Pinpoint the cell where the given text exists, returning its [X, Y] midpoint coordinate. 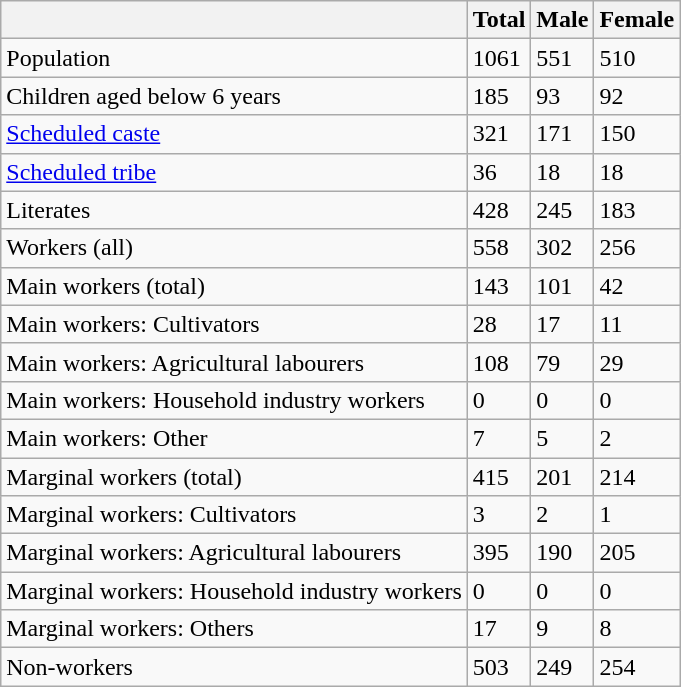
Marginal workers: Agricultural labourers [234, 553]
28 [499, 324]
Marginal workers (total) [234, 477]
302 [562, 248]
Main workers: Other [234, 438]
Children aged below 6 years [234, 96]
Female [637, 20]
Main workers: Cultivators [234, 324]
Male [562, 20]
29 [637, 362]
150 [637, 134]
Marginal workers: Others [234, 629]
9 [562, 629]
201 [562, 477]
256 [637, 248]
Scheduled caste [234, 134]
395 [499, 553]
11 [637, 324]
1 [637, 515]
Total [499, 20]
143 [499, 286]
79 [562, 362]
Marginal workers: Household industry workers [234, 591]
205 [637, 553]
415 [499, 477]
Main workers: Household industry workers [234, 400]
Literates [234, 210]
Population [234, 58]
249 [562, 667]
Main workers (total) [234, 286]
42 [637, 286]
510 [637, 58]
7 [499, 438]
5 [562, 438]
Scheduled tribe [234, 172]
245 [562, 210]
183 [637, 210]
254 [637, 667]
503 [499, 667]
101 [562, 286]
321 [499, 134]
428 [499, 210]
551 [562, 58]
171 [562, 134]
8 [637, 629]
3 [499, 515]
185 [499, 96]
Main workers: Agricultural labourers [234, 362]
214 [637, 477]
92 [637, 96]
108 [499, 362]
558 [499, 248]
Non-workers [234, 667]
Marginal workers: Cultivators [234, 515]
Workers (all) [234, 248]
36 [499, 172]
1061 [499, 58]
93 [562, 96]
190 [562, 553]
